Output the (x, y) coordinate of the center of the cell containing the given text.  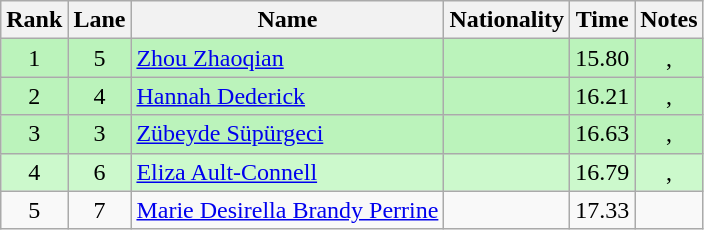
17.33 (602, 210)
Zhou Zhaoqian (288, 58)
Hannah Dederick (288, 96)
Notes (669, 20)
Zübeyde Süpürgeci (288, 134)
Nationality (507, 20)
6 (100, 172)
Eliza Ault-Connell (288, 172)
7 (100, 210)
16.63 (602, 134)
16.79 (602, 172)
Rank (34, 20)
Name (288, 20)
Lane (100, 20)
1 (34, 58)
16.21 (602, 96)
Marie Desirella Brandy Perrine (288, 210)
2 (34, 96)
15.80 (602, 58)
Time (602, 20)
